Search for the cell housing the specified text and yield its [X, Y] center coordinate. 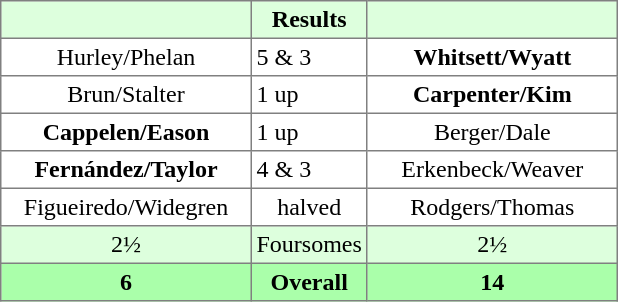
Overall [309, 282]
Figueiredo/Widegren [126, 207]
Fernández/Taylor [126, 170]
Cappelen/Eason [126, 132]
6 [126, 282]
Results [309, 20]
Carpenter/Kim [492, 95]
14 [492, 282]
Hurley/Phelan [126, 57]
Berger/Dale [492, 132]
Brun/Stalter [126, 95]
Foursomes [309, 245]
halved [309, 207]
5 & 3 [309, 57]
Rodgers/Thomas [492, 207]
Erkenbeck/Weaver [492, 170]
4 & 3 [309, 170]
Whitsett/Wyatt [492, 57]
